Locate the cell with the specified text and output its (X, Y) center coordinate. 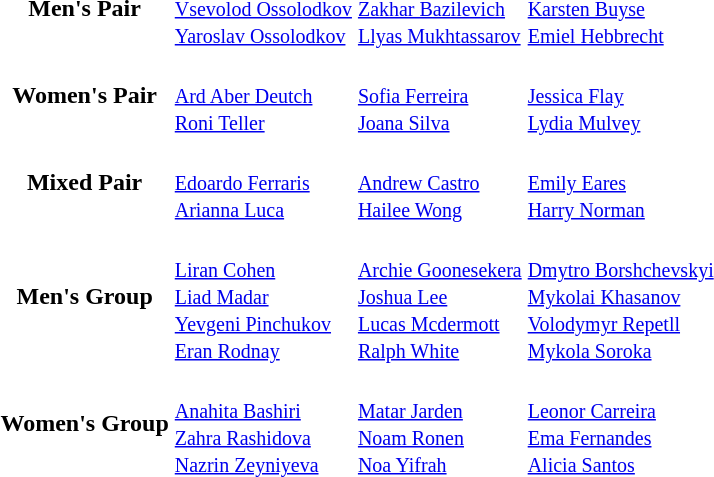
Andrew CastroHailee Wong (440, 182)
Liran CohenLiad MadarYevgeni PinchukovEran Rodnay (263, 296)
Edoardo FerrarisArianna Luca (263, 182)
Archie GoonesekeraJoshua LeeLucas McdermottRalph White (440, 296)
Sofia FerreiraJoana Silva (440, 95)
Ard Aber DeutchRoni Teller (263, 95)
